From the cell containing the given text, extract its center point as [x, y] coordinate. 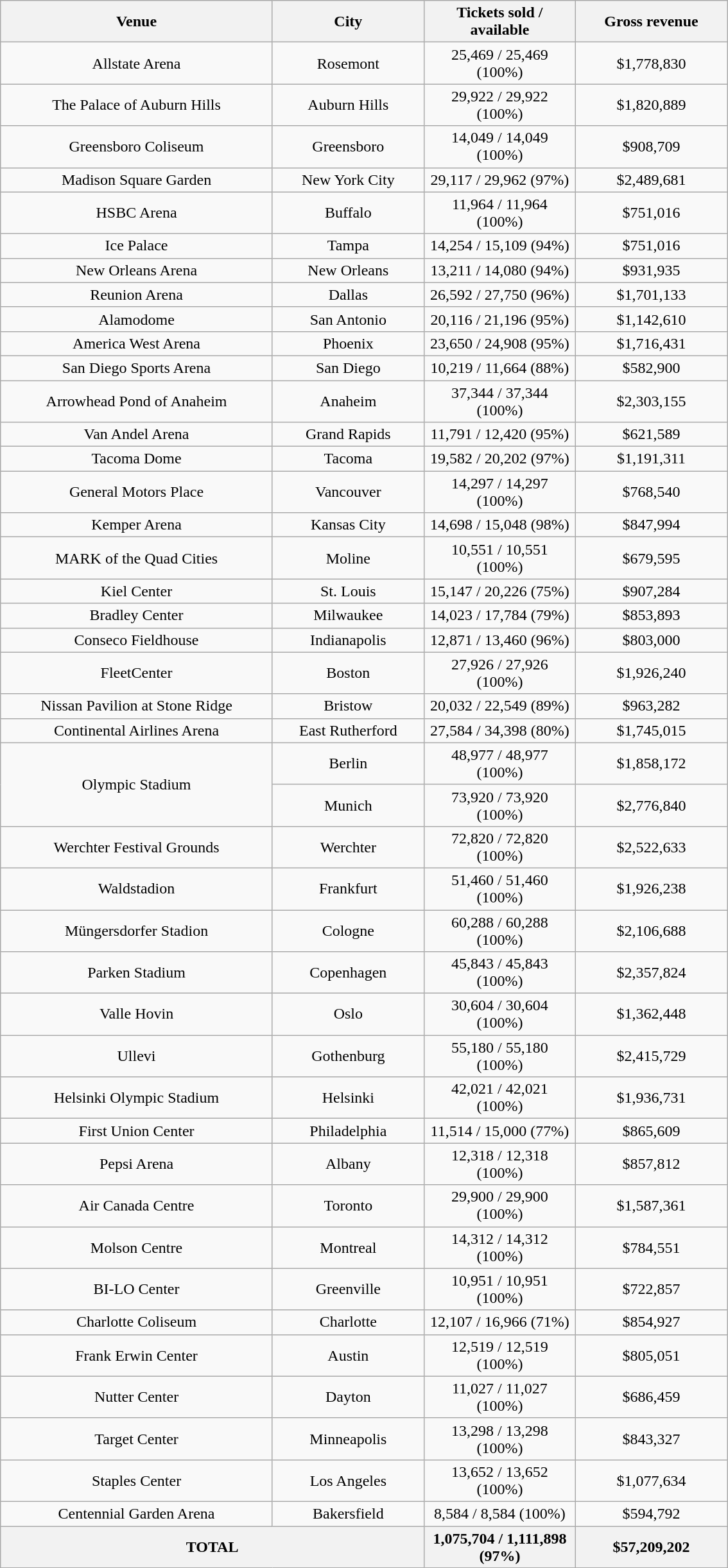
San Antonio [348, 319]
$1,745,015 [651, 730]
Austin [348, 1356]
Buffalo [348, 213]
$1,191,311 [651, 459]
$1,587,361 [651, 1205]
Gothenburg [348, 1056]
Kiel Center [137, 591]
Werchter [348, 847]
Conseco Fieldhouse [137, 640]
Minneapolis [348, 1439]
Ice Palace [137, 246]
14,023 / 17,784 (79%) [499, 616]
20,032 / 22,549 (89%) [499, 706]
FleetCenter [137, 673]
First Union Center [137, 1131]
$843,327 [651, 1439]
$679,595 [651, 558]
Allstate Arena [137, 63]
TOTAL [212, 1547]
Nissan Pavilion at Stone Ridge [137, 706]
Ullevi [137, 1056]
12,519 / 12,519 (100%) [499, 1356]
City [348, 22]
$908,709 [651, 146]
$1,926,238 [651, 888]
$2,303,155 [651, 401]
General Motors Place [137, 492]
$857,812 [651, 1164]
$621,589 [651, 435]
BI-LO Center [137, 1289]
Frank Erwin Center [137, 1356]
$847,994 [651, 525]
10,551 / 10,551 (100%) [499, 558]
19,582 / 20,202 (97%) [499, 459]
48,977 / 48,977 (100%) [499, 764]
10,219 / 11,664 (88%) [499, 368]
$803,000 [651, 640]
20,116 / 21,196 (95%) [499, 319]
New Orleans Arena [137, 270]
$1,936,731 [651, 1098]
Los Angeles [348, 1480]
Charlotte Coliseum [137, 1322]
$854,927 [651, 1322]
HSBC Arena [137, 213]
14,698 / 15,048 (98%) [499, 525]
Tampa [348, 246]
10,951 / 10,951 (100%) [499, 1289]
$1,778,830 [651, 63]
Cologne [348, 931]
Moline [348, 558]
San Diego [348, 368]
Munich [348, 805]
Müngersdorfer Stadion [137, 931]
11,514 / 15,000 (77%) [499, 1131]
Helsinki Olympic Stadium [137, 1098]
$1,858,172 [651, 764]
MARK of the Quad Cities [137, 558]
Madison Square Garden [137, 180]
15,147 / 20,226 (75%) [499, 591]
26,592 / 27,750 (96%) [499, 295]
Tacoma [348, 459]
$784,551 [651, 1248]
Dallas [348, 295]
Greensboro [348, 146]
San Diego Sports Arena [137, 368]
Target Center [137, 1439]
Albany [348, 1164]
$1,926,240 [651, 673]
Centennial Garden Arena [137, 1513]
Air Canada Centre [137, 1205]
Venue [137, 22]
$2,357,824 [651, 973]
27,584 / 34,398 (80%) [499, 730]
Berlin [348, 764]
12,107 / 16,966 (71%) [499, 1322]
37,344 / 37,344 (100%) [499, 401]
Milwaukee [348, 616]
11,027 / 11,027 (100%) [499, 1397]
New Orleans [348, 270]
72,820 / 72,820 (100%) [499, 847]
14,049 / 14,049 (100%) [499, 146]
$805,051 [651, 1356]
East Rutherford [348, 730]
Greenville [348, 1289]
Charlotte [348, 1322]
Bakersfield [348, 1513]
Toronto [348, 1205]
Indianapolis [348, 640]
Auburn Hills [348, 105]
Montreal [348, 1248]
Valle Hovin [137, 1014]
Kemper Arena [137, 525]
$582,900 [651, 368]
Gross revenue [651, 22]
Grand Rapids [348, 435]
Nutter Center [137, 1397]
America West Arena [137, 343]
13,211 / 14,080 (94%) [499, 270]
42,021 / 42,021 (100%) [499, 1098]
23,650 / 24,908 (95%) [499, 343]
Werchter Festival Grounds [137, 847]
$2,106,688 [651, 931]
$2,415,729 [651, 1056]
$1,701,133 [651, 295]
Rosemont [348, 63]
Olympic Stadium [137, 784]
Pepsi Arena [137, 1164]
60,288 / 60,288 (100%) [499, 931]
Greensboro Coliseum [137, 146]
Philadelphia [348, 1131]
$2,489,681 [651, 180]
14,254 / 15,109 (94%) [499, 246]
The Palace of Auburn Hills [137, 105]
29,117 / 29,962 (97%) [499, 180]
$853,893 [651, 616]
13,298 / 13,298 (100%) [499, 1439]
$1,820,889 [651, 105]
12,871 / 13,460 (96%) [499, 640]
Bristow [348, 706]
29,900 / 29,900 (100%) [499, 1205]
Helsinki [348, 1098]
27,926 / 27,926 (100%) [499, 673]
13,652 / 13,652 (100%) [499, 1480]
$963,282 [651, 706]
51,460 / 51,460 (100%) [499, 888]
55,180 / 55,180 (100%) [499, 1056]
Tickets sold / available [499, 22]
Continental Airlines Arena [137, 730]
Molson Centre [137, 1248]
45,843 / 45,843 (100%) [499, 973]
$768,540 [651, 492]
Parken Stadium [137, 973]
$594,792 [651, 1513]
Boston [348, 673]
Bradley Center [137, 616]
8,584 / 8,584 (100%) [499, 1513]
1,075,704 / 1,111,898 (97%) [499, 1547]
Copenhagen [348, 973]
12,318 / 12,318 (100%) [499, 1164]
73,920 / 73,920 (100%) [499, 805]
25,469 / 25,469 (100%) [499, 63]
Tacoma Dome [137, 459]
Van Andel Arena [137, 435]
14,297 / 14,297 (100%) [499, 492]
11,791 / 12,420 (95%) [499, 435]
$865,609 [651, 1131]
$722,857 [651, 1289]
$1,362,448 [651, 1014]
Staples Center [137, 1480]
$907,284 [651, 591]
14,312 / 14,312 (100%) [499, 1248]
Dayton [348, 1397]
New York City [348, 180]
Waldstadion [137, 888]
$1,077,634 [651, 1480]
Vancouver [348, 492]
$2,522,633 [651, 847]
Kansas City [348, 525]
$1,716,431 [651, 343]
Frankfurt [348, 888]
Oslo [348, 1014]
$931,935 [651, 270]
$2,776,840 [651, 805]
30,604 / 30,604 (100%) [499, 1014]
St. Louis [348, 591]
Arrowhead Pond of Anaheim [137, 401]
11,964 / 11,964 (100%) [499, 213]
Alamodome [137, 319]
$686,459 [651, 1397]
29,922 / 29,922 (100%) [499, 105]
$57,209,202 [651, 1547]
$1,142,610 [651, 319]
Anaheim [348, 401]
Reunion Arena [137, 295]
Phoenix [348, 343]
